Provide the [x, y] coordinate of the cell's center where the given text is located.  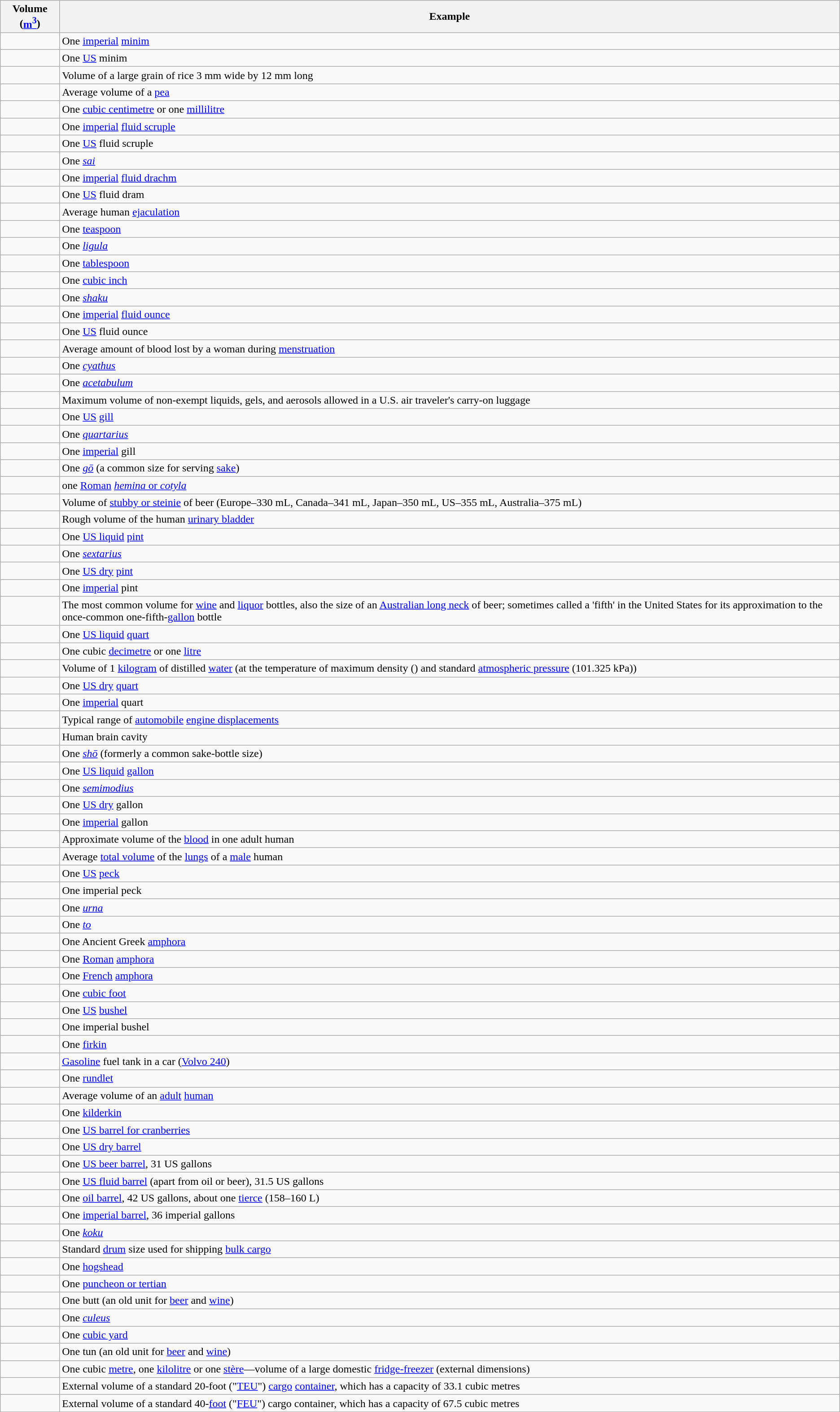
One quartarius [450, 434]
One US fluid ounce [450, 331]
One oil barrel, 42 US gallons, about one tierce (158–160 L) [450, 1198]
One sextarius [450, 554]
One cubic inch [450, 280]
One shaku [450, 297]
One cubic yard [450, 1335]
One tablespoon [450, 263]
one Roman hemina or cotyla [450, 485]
One US minim [450, 58]
One kilderkin [450, 1113]
Approximate volume of the blood in one adult human [450, 839]
One koku [450, 1232]
One imperial fluid drachm [450, 178]
One gō (a common size for serving sake) [450, 468]
One sai [450, 161]
One Ancient Greek amphora [450, 942]
One imperial peck [450, 890]
One cubic decimetre or one litre [450, 651]
One US barrel for cranberries [450, 1130]
Typical range of automobile engine displacements [450, 720]
Gasoline fuel tank in a car (Volvo 240) [450, 1061]
One US beer barrel, 31 US gallons [450, 1164]
One US fluid dram [450, 195]
One US peck [450, 873]
One US liquid gallon [450, 771]
One imperial minim [450, 41]
Volume (m3) [30, 17]
One imperial gallon [450, 822]
One semimodius [450, 788]
One US dry barrel [450, 1147]
External volume of a standard 20-foot ("TEU") cargo container, which has a capacity of 33.1 cubic metres [450, 1386]
One imperial quart [450, 703]
One ligula [450, 246]
Average volume of an adult human [450, 1095]
One to [450, 924]
Average total volume of the lungs of a male human [450, 856]
One imperial pint [450, 588]
One cubic centimetre or one millilitre [450, 110]
One firkin [450, 1044]
Maximum volume of non-exempt liquids, gels, and aerosols allowed in a U.S. air traveler's carry-on luggage [450, 400]
Example [450, 17]
Volume of a large grain of rice 3 mm wide by 12 mm long [450, 75]
One French amphora [450, 976]
One Roman amphora [450, 959]
Average amount of blood lost by a woman during menstruation [450, 348]
One shō (formerly a common sake-bottle size) [450, 754]
One rundlet [450, 1078]
One US gill [450, 417]
One imperial fluid ounce [450, 314]
One teaspoon [450, 229]
One cubic foot [450, 993]
One culeus [450, 1318]
One butt (an old unit for beer and wine) [450, 1301]
One cyathus [450, 365]
One acetabulum [450, 383]
Average volume of a pea [450, 92]
One US fluid scruple [450, 144]
One US dry quart [450, 686]
Average human ejaculation [450, 212]
One hogshead [450, 1267]
One cubic metre, one kilolitre or one stère—volume of a large domestic fridge-freezer (external dimensions) [450, 1369]
One US fluid barrel (apart from oil or beer), 31.5 US gallons [450, 1181]
One imperial bushel [450, 1027]
One imperial fluid scruple [450, 127]
One tun (an old unit for beer and wine) [450, 1352]
One US dry pint [450, 571]
Human brain cavity [450, 737]
Rough volume of the human urinary bladder [450, 519]
Volume of stubby or steinie of beer (Europe–330 mL, Canada–341 mL, Japan–350 mL, US–355 mL, Australia–375 mL) [450, 502]
One US dry gallon [450, 805]
One imperial gill [450, 451]
One US liquid quart [450, 634]
External volume of a standard 40-foot ("FEU") cargo container, which has a capacity of 67.5 cubic metres [450, 1403]
Standard drum size used for shipping bulk cargo [450, 1249]
One puncheon or tertian [450, 1284]
One US bushel [450, 1010]
One US liquid pint [450, 537]
One imperial barrel, 36 imperial gallons [450, 1215]
Volume of 1 kilogram of distilled water (at the temperature of maximum density () and standard atmospheric pressure (101.325 kPa)) [450, 669]
One urna [450, 907]
